Provide the [x, y] coordinate of the cell's center where the given text is located.  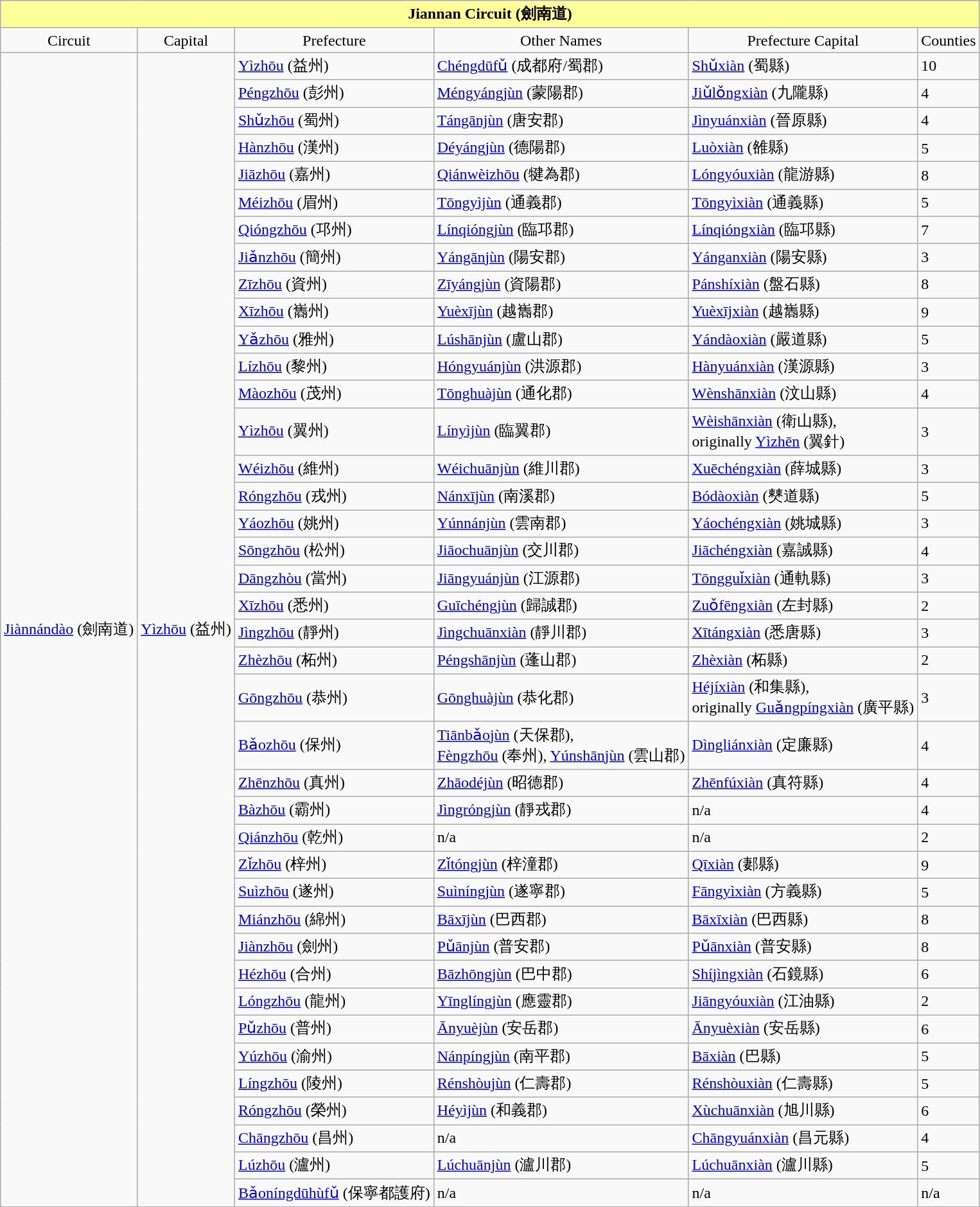
Língzhōu (陵州) [334, 1084]
Other Names [561, 40]
Yuèxījùn (越巂郡) [561, 312]
Yuèxījxiàn (越巂縣) [803, 312]
Jiāochuānjùn (交川郡) [561, 551]
Bǎoníngdūhùfǔ (保寧都護府) [334, 1194]
Zhèxiàn (柘縣) [803, 660]
Róngzhōu (戎州) [334, 496]
Jiāngyuánjùn (江源郡) [561, 578]
Suìníngjùn (遂寧郡) [561, 893]
Lóngyóuxiàn (龍游縣) [803, 176]
Rénshòuxiàn (仁壽縣) [803, 1084]
Pǔānjùn (普安郡) [561, 947]
Tōngyìxiàn (通義縣) [803, 203]
Hóngyuánjùn (洪源郡) [561, 367]
Luòxiàn (雒縣) [803, 148]
Zhēnfúxiàn (真符縣) [803, 782]
Zhèzhōu (柘州) [334, 660]
Tángānjùn (唐安郡) [561, 121]
Yǎzhōu (雅州) [334, 339]
Róngzhōu (榮州) [334, 1111]
Suìzhōu (遂州) [334, 893]
Jìnyuánxiàn (晉原縣) [803, 121]
Pánshíxiàn (盤石縣) [803, 285]
Péngzhōu (彭州) [334, 94]
Xùchuānxiàn (旭川縣) [803, 1111]
Jiànnándào (劍南道) [69, 630]
Línqióngjùn (臨邛郡) [561, 230]
Héjíxiàn (和集縣),originally Guǎngpíngxiàn (廣平縣) [803, 698]
Nánxījùn (南溪郡) [561, 496]
Dìngliánxiàn (定廉縣) [803, 745]
Xīzhōu (巂州) [334, 312]
Wèishānxiàn (衛山縣),originally Yìzhēn (翼針) [803, 432]
Yúnnánjùn (雲南郡) [561, 524]
Sōngzhōu (松州) [334, 551]
Bǎozhōu (保州) [334, 745]
Yángānjùn (陽安郡) [561, 257]
Lízhōu (黎州) [334, 367]
Jìngchuānxiàn (靜川郡) [561, 633]
Lúchuānxiàn (瀘川縣) [803, 1165]
Hànyuánxiàn (漢源縣) [803, 367]
Zhāodéjùn (昭德郡) [561, 782]
Méizhōu (眉州) [334, 203]
Prefecture [334, 40]
Jiannan Circuit (劍南道) [490, 14]
Dāngzhòu (當州) [334, 578]
Bāzhōngjùn (巴中郡) [561, 974]
Línqióngxiàn (臨邛縣) [803, 230]
Zuǒfēngxiàn (左封縣) [803, 606]
Lúchuānjùn (瀘川郡) [561, 1165]
Zīyángjùn (資陽郡) [561, 285]
Yìzhōu (翼州) [334, 432]
Shǔxiàn (蜀縣) [803, 66]
Jiāngyóuxiàn (江油縣) [803, 1002]
Bódàoxiàn (僰道縣) [803, 496]
Chéngdūfǔ (成都府/蜀郡) [561, 66]
Guīchéngjùn (歸誠郡) [561, 606]
Yúzhōu (渝州) [334, 1056]
7 [949, 230]
Péngshānjùn (蓬山郡) [561, 660]
Jiǔlǒngxiàn (九隴縣) [803, 94]
Xuēchéngxiàn (薛城縣) [803, 469]
Lóngzhōu (龍州) [334, 1002]
Bàzhōu (霸州) [334, 811]
Capital [186, 40]
Hànzhōu (漢州) [334, 148]
Déyángjùn (德陽郡) [561, 148]
Hézhōu (合州) [334, 974]
Jìngzhōu (靜州) [334, 633]
Jiànzhōu (劍州) [334, 947]
Lúzhōu (瀘州) [334, 1165]
Bāxījùn (巴西郡) [561, 920]
Zǐtóngjùn (梓潼郡) [561, 865]
Yīnglíngjùn (應靈郡) [561, 1002]
Qiánzhōu (乾州) [334, 838]
Xītángxiàn (悉唐縣) [803, 633]
Yándàoxiàn (嚴道縣) [803, 339]
Qīxiàn (郪縣) [803, 865]
Miánzhōu (綿州) [334, 920]
Xīzhōu (悉州) [334, 606]
Jiāzhōu (嘉州) [334, 176]
Wènshānxiàn (汶山縣) [803, 394]
Wéichuānjùn (維川郡) [561, 469]
Yánganxiàn (陽安縣) [803, 257]
Shíjìngxiàn (石鏡縣) [803, 974]
Héyìjùn (和義郡) [561, 1111]
Chāngzhōu (昌州) [334, 1138]
Prefecture Capital [803, 40]
Zīzhōu (資州) [334, 285]
Ānyuèxiàn (安岳縣) [803, 1029]
10 [949, 66]
Circuit [69, 40]
Wéizhōu (維州) [334, 469]
Ānyuèjùn (安岳郡) [561, 1029]
Lúshānjùn (盧山郡) [561, 339]
Nánpíngjùn (南平郡) [561, 1056]
Línyìjùn (臨翼郡) [561, 432]
Méngyángjùn (蒙陽郡) [561, 94]
Bāxiàn (巴縣) [803, 1056]
Tōngyìjùn (通義郡) [561, 203]
Pǔzhōu (普州) [334, 1029]
Tiānbǎojùn (天保郡),Fèngzhōu (奉州), Yúnshānjùn (雲山郡) [561, 745]
Gōnghuàjùn (恭化郡) [561, 698]
Màozhōu (茂州) [334, 394]
Shǔzhōu (蜀州) [334, 121]
Tōngguǐxiàn (通軌縣) [803, 578]
Counties [949, 40]
Pǔānxiàn (普安縣) [803, 947]
Yáochéngxiàn (姚城縣) [803, 524]
Jiāchéngxiàn (嘉誠縣) [803, 551]
Tōnghuàjùn (通化郡) [561, 394]
Zhēnzhōu (真州) [334, 782]
Bāxīxiàn (巴西縣) [803, 920]
Chāngyuánxiàn (昌元縣) [803, 1138]
Fāngyìxiàn (方義縣) [803, 893]
Qióngzhōu (邛州) [334, 230]
Yáozhōu (姚州) [334, 524]
Zǐzhōu (梓州) [334, 865]
Rénshòujùn (仁壽郡) [561, 1084]
Qiánwèizhōu (犍為郡) [561, 176]
Gōngzhōu (恭州) [334, 698]
Jiǎnzhōu (簡州) [334, 257]
Jìngróngjùn (靜戎郡) [561, 811]
